Output the (X, Y) coordinate of the center of the cell containing the given text.  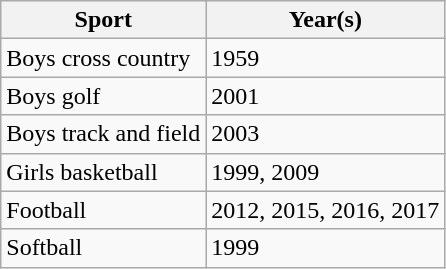
Boys track and field (104, 134)
1999 (326, 248)
Boys cross country (104, 58)
Boys golf (104, 96)
Year(s) (326, 20)
Girls basketball (104, 172)
2001 (326, 96)
2003 (326, 134)
Football (104, 210)
Softball (104, 248)
2012, 2015, 2016, 2017 (326, 210)
1999, 2009 (326, 172)
Sport (104, 20)
1959 (326, 58)
